For the text-containing cell, return its midpoint in [X, Y] coordinate format. 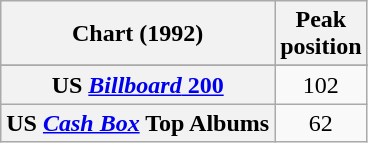
Chart (1992) [138, 34]
102 [321, 85]
62 [321, 123]
Peakposition [321, 34]
US Billboard 200 [138, 85]
US Cash Box Top Albums [138, 123]
